Capture the cell that displays the provided text and extract its [x, y] central coordinate. 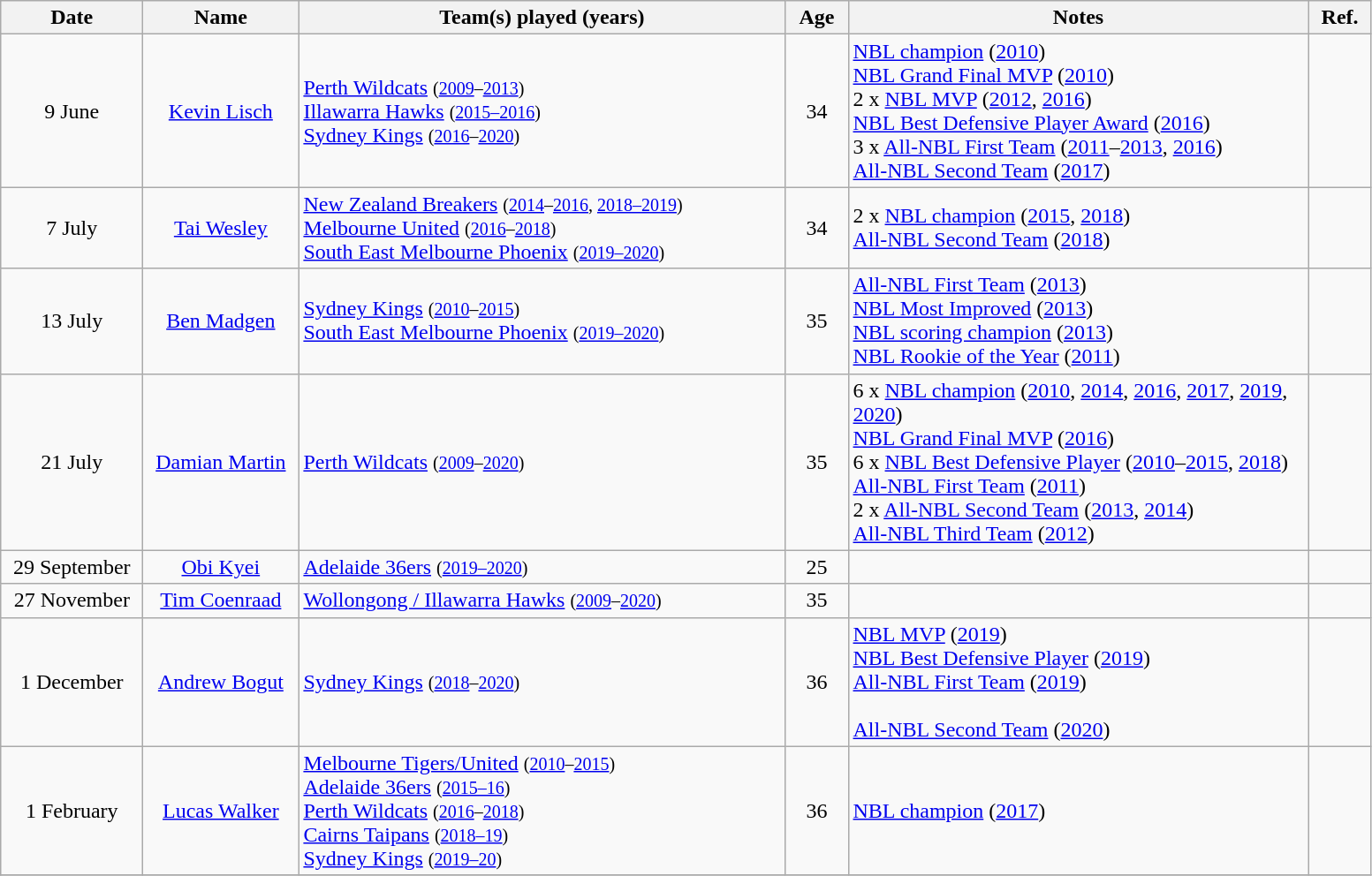
Ben Madgen [221, 321]
Sydney Kings (2018–2020) [542, 682]
Notes [1078, 18]
1 February [72, 811]
Tai Wesley [221, 228]
Melbourne Tigers/United (2010–2015)Adelaide 36ers (2015–16)Perth Wildcats (2016–2018)Cairns Taipans (2018–19)Sydney Kings (2019–20) [542, 811]
NBL MVP (2019)NBL Best Defensive Player (2019)All-NBL First Team (2019)All-NBL Second Team (2020) [1078, 682]
Perth Wildcats (2009–2013)Illawarra Hawks (2015–2016)Sydney Kings (2016–2020) [542, 111]
Kevin Lisch [221, 111]
29 September [72, 567]
13 July [72, 321]
NBL champion (2017) [1078, 811]
2 x NBL champion (2015, 2018) All-NBL Second Team (2018) [1078, 228]
Perth Wildcats (2009–2020) [542, 462]
Lucas Walker [221, 811]
27 November [72, 600]
Date [72, 18]
New Zealand Breakers (2014–2016, 2018–2019)Melbourne United (2016–2018)South East Melbourne Phoenix (2019–2020) [542, 228]
25 [816, 567]
21 July [72, 462]
Andrew Bogut [221, 682]
Tim Coenraad [221, 600]
Name [221, 18]
Damian Martin [221, 462]
1 December [72, 682]
Obi Kyei [221, 567]
All-NBL First Team (2013)NBL Most Improved (2013)NBL scoring champion (2013)NBL Rookie of the Year (2011) [1078, 321]
7 July [72, 228]
Sydney Kings (2010–2015)South East Melbourne Phoenix (2019–2020) [542, 321]
Adelaide 36ers (2019–2020) [542, 567]
Age [816, 18]
Ref. [1339, 18]
9 June [72, 111]
Team(s) played (years) [542, 18]
Wollongong / Illawarra Hawks (2009–2020) [542, 600]
